Detect which cell encompasses the target text, then output its (x, y) center coordinate. 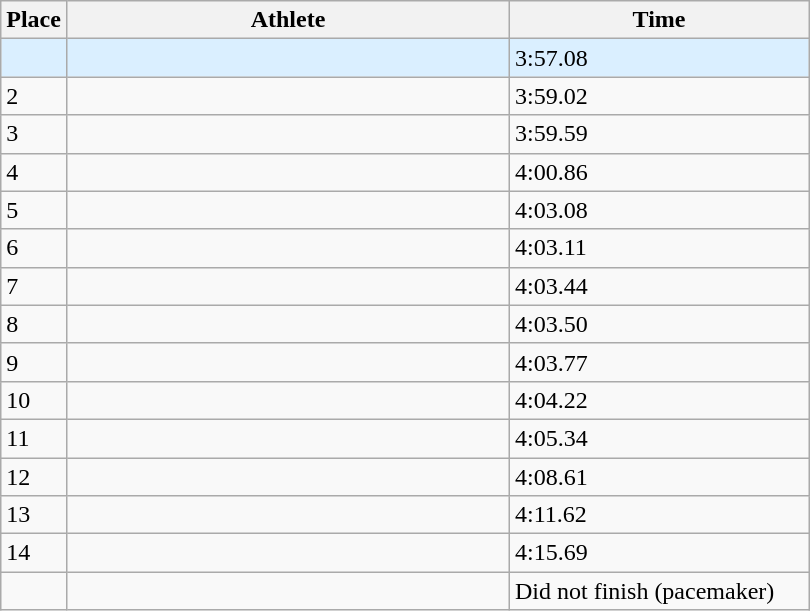
14 (34, 553)
4:15.69 (660, 553)
Athlete (288, 20)
7 (34, 286)
3:59.59 (660, 134)
4:03.08 (660, 210)
3 (34, 134)
3:59.02 (660, 96)
11 (34, 438)
4:03.77 (660, 362)
4:11.62 (660, 515)
3:57.08 (660, 58)
4:03.44 (660, 286)
5 (34, 210)
8 (34, 324)
4:08.61 (660, 477)
12 (34, 477)
Did not finish (pacemaker) (660, 591)
4 (34, 172)
Time (660, 20)
4:03.11 (660, 248)
4:03.50 (660, 324)
10 (34, 400)
9 (34, 362)
13 (34, 515)
4:04.22 (660, 400)
Place (34, 20)
2 (34, 96)
6 (34, 248)
4:05.34 (660, 438)
4:00.86 (660, 172)
